Detect which cell encompasses the target text, then output its [X, Y] center coordinate. 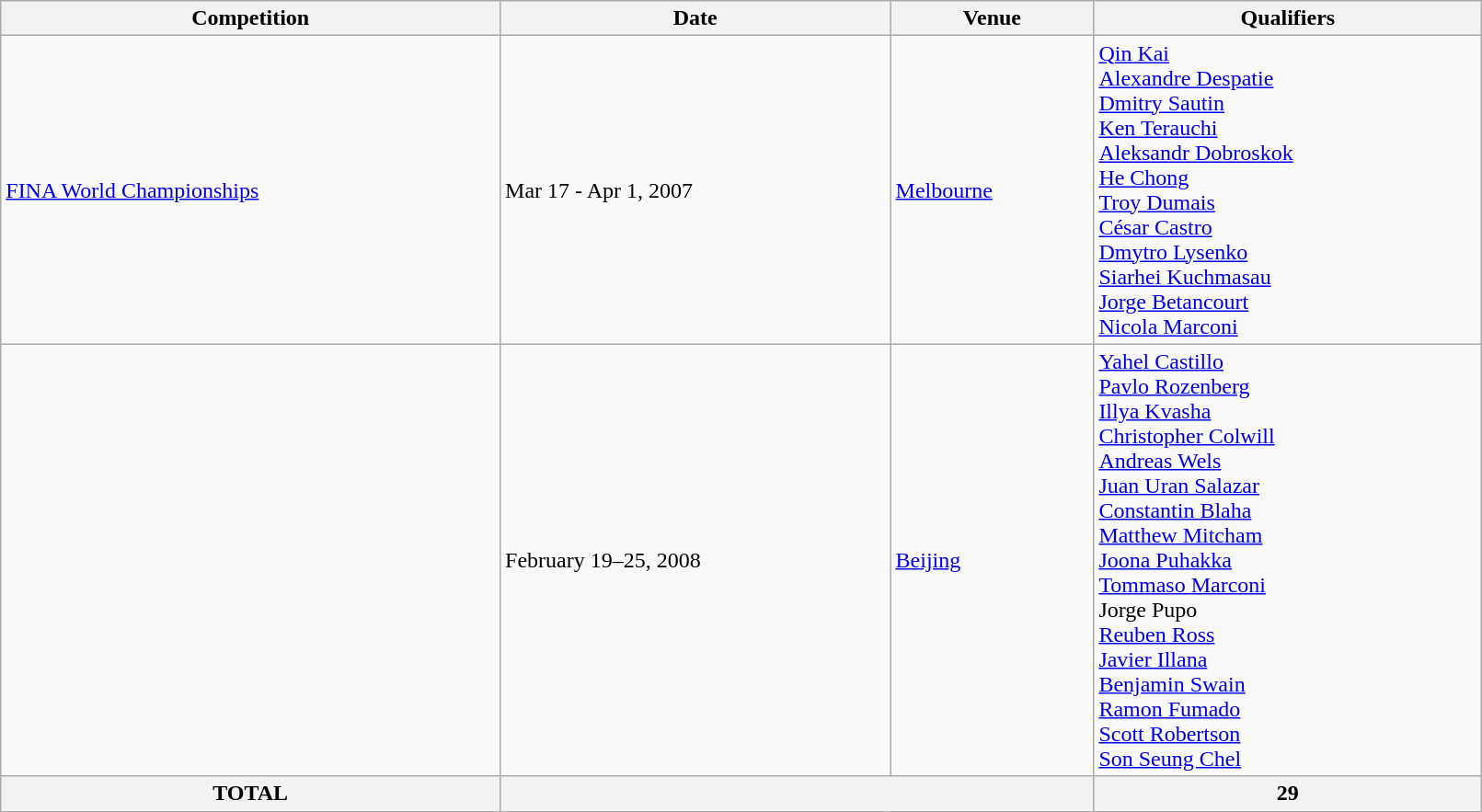
29 [1288, 794]
Competition [250, 18]
February 19–25, 2008 [695, 560]
FINA World Championships [250, 189]
Qualifiers [1288, 18]
Mar 17 - Apr 1, 2007 [695, 189]
Venue [992, 18]
TOTAL [250, 794]
Date [695, 18]
Beijing [992, 560]
Melbourne [992, 189]
